Pinpoint the cell where the given text exists, returning its [X, Y] midpoint coordinate. 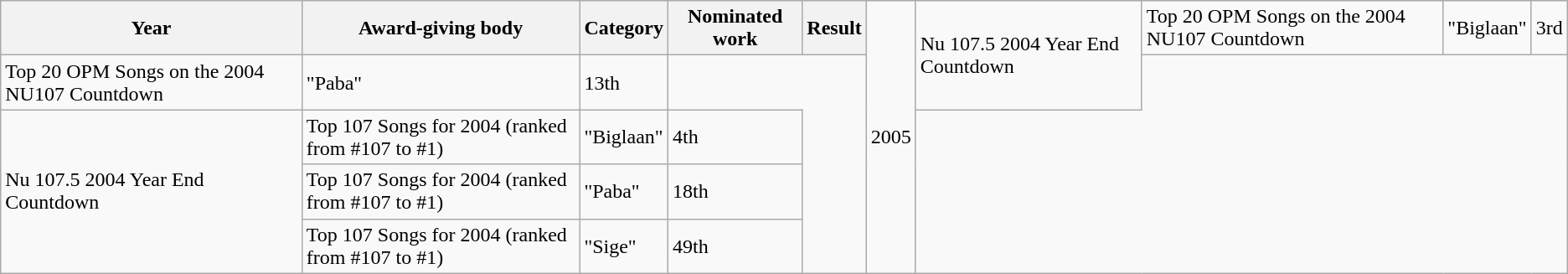
2005 [891, 137]
Category [624, 28]
18th [735, 191]
Result [834, 28]
Year [152, 28]
49th [735, 246]
13th [624, 82]
Nominated work [735, 28]
4th [735, 137]
"Sige" [624, 246]
Award-giving body [441, 28]
3rd [1550, 28]
